Find where the given text appears and provide that cell's center as [X, Y] coordinate. 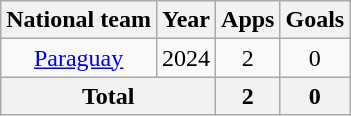
Paraguay [79, 58]
Goals [315, 20]
Total [108, 96]
Apps [248, 20]
2024 [186, 58]
Year [186, 20]
National team [79, 20]
